Determine the (x, y) coordinate at the center of the cell enclosing the given text.  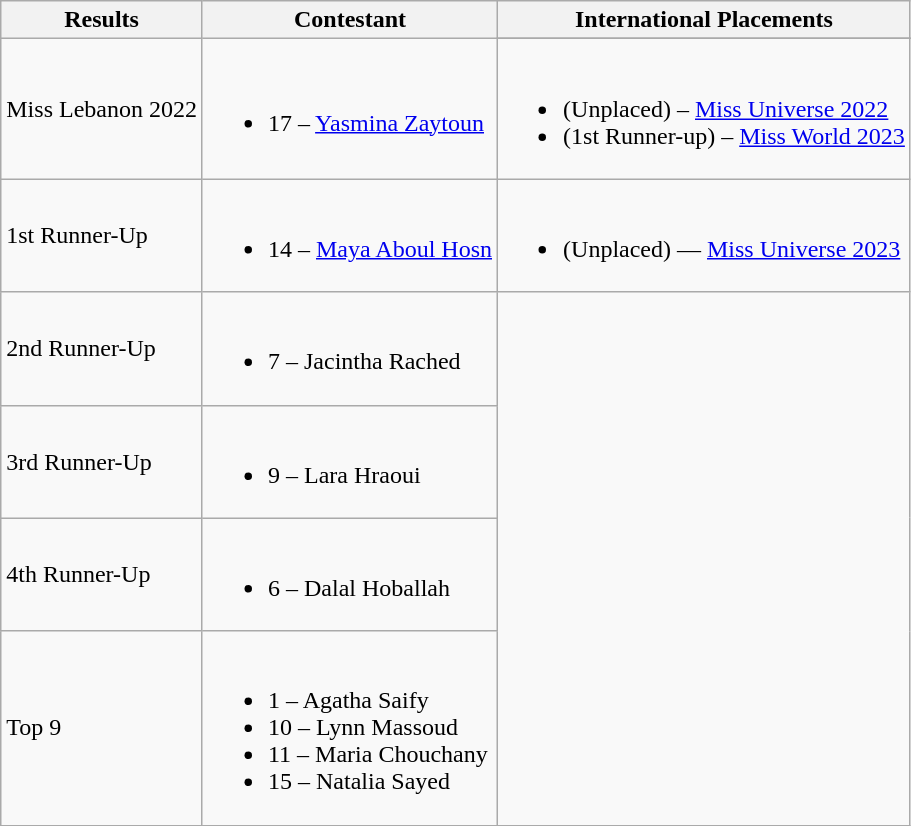
7 – Jacintha Rached (350, 348)
1 – Agatha Saify10 – Lynn Massoud11 – Maria Chouchany15 – Natalia Sayed (350, 728)
Results (102, 20)
4th Runner-Up (102, 574)
6 – Dalal Hoballah (350, 574)
(Unplaced) – Miss Universe 2022(1st Runner-up) – Miss World 2023 (704, 109)
17 – Yasmina Zaytoun (350, 109)
Top 9 (102, 728)
Miss Lebanon 2022 (102, 109)
14 – Maya Aboul Hosn (350, 236)
Contestant (350, 20)
(Unplaced) — Miss Universe 2023 (704, 236)
9 – Lara Hraoui (350, 462)
2nd Runner-Up (102, 348)
3rd Runner-Up (102, 462)
International Placements (704, 20)
1st Runner-Up (102, 236)
